Return (X, Y) of the center of cell containing provided text 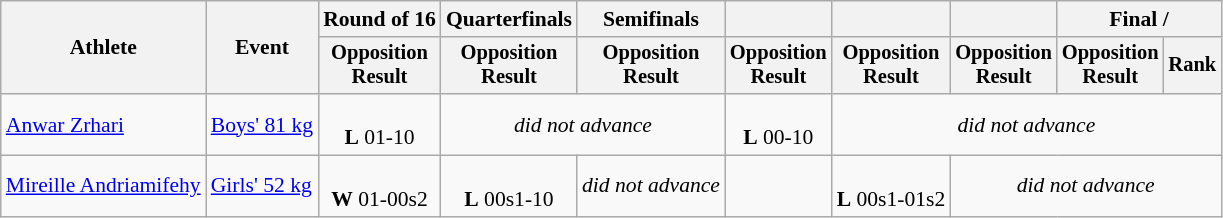
L 00s1-10 (509, 186)
Final / (1139, 19)
Round of 16 (380, 19)
L 01-10 (380, 124)
Boys' 81 kg (262, 124)
Athlete (104, 48)
Girls' 52 kg (262, 186)
Mireille Andriamifehy (104, 186)
Quarterfinals (509, 19)
L 00-10 (778, 124)
Rank (1192, 66)
L 00s1-01s2 (892, 186)
Anwar Zrhari (104, 124)
Semifinals (651, 19)
Event (262, 48)
W 01-00s2 (380, 186)
